From the cell containing the given text, extract its center point as (x, y) coordinate. 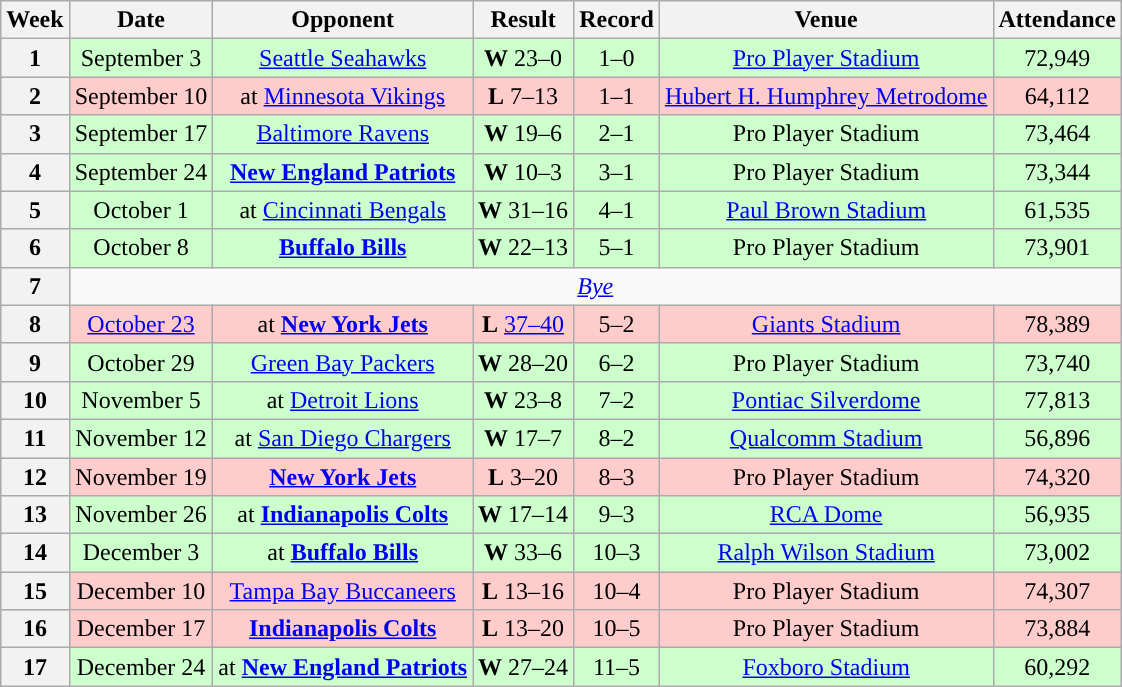
10 (35, 400)
9–3 (617, 515)
New England Patriots (343, 172)
73,344 (1057, 172)
December 3 (141, 553)
October 23 (141, 324)
Baltimore Ravens (343, 134)
Result (524, 20)
6–2 (617, 362)
7 (35, 286)
10–4 (617, 591)
Hubert H. Humphrey Metrodome (826, 96)
Indianapolis Colts (343, 629)
2 (35, 96)
3 (35, 134)
Pontiac Silverdome (826, 400)
4–1 (617, 210)
77,813 (1057, 400)
6 (35, 248)
September 3 (141, 58)
W 23–0 (524, 58)
W 17–14 (524, 515)
L 3–20 (524, 477)
W 33–6 (524, 553)
5–2 (617, 324)
Week (35, 20)
at Minnesota Vikings (343, 96)
56,896 (1057, 438)
Green Bay Packers (343, 362)
1–0 (617, 58)
Bye (595, 286)
1 (35, 58)
Attendance (1057, 20)
November 19 (141, 477)
11 (35, 438)
at Buffalo Bills (343, 553)
7–2 (617, 400)
W 28–20 (524, 362)
December 10 (141, 591)
at San Diego Chargers (343, 438)
9 (35, 362)
Tampa Bay Buccaneers (343, 591)
L 13–16 (524, 591)
1–1 (617, 96)
September 17 (141, 134)
September 24 (141, 172)
10–5 (617, 629)
72,949 (1057, 58)
Foxboro Stadium (826, 667)
Buffalo Bills (343, 248)
W 27–24 (524, 667)
5–1 (617, 248)
56,935 (1057, 515)
73,884 (1057, 629)
September 10 (141, 96)
Giants Stadium (826, 324)
October 29 (141, 362)
74,320 (1057, 477)
10–3 (617, 553)
W 22–13 (524, 248)
64,112 (1057, 96)
Record (617, 20)
13 (35, 515)
at Indianapolis Colts (343, 515)
October 8 (141, 248)
2–1 (617, 134)
8 (35, 324)
12 (35, 477)
78,389 (1057, 324)
60,292 (1057, 667)
December 17 (141, 629)
8–3 (617, 477)
Paul Brown Stadium (826, 210)
4 (35, 172)
October 1 (141, 210)
15 (35, 591)
61,535 (1057, 210)
at New England Patriots (343, 667)
Qualcomm Stadium (826, 438)
5 (35, 210)
L 7–13 (524, 96)
8–2 (617, 438)
W 19–6 (524, 134)
W 10–3 (524, 172)
Date (141, 20)
17 (35, 667)
74,307 (1057, 591)
New York Jets (343, 477)
L 37–40 (524, 324)
November 26 (141, 515)
December 24 (141, 667)
W 31–16 (524, 210)
RCA Dome (826, 515)
3–1 (617, 172)
73,464 (1057, 134)
73,901 (1057, 248)
73,002 (1057, 553)
Seattle Seahawks (343, 58)
at New York Jets (343, 324)
November 5 (141, 400)
73,740 (1057, 362)
Opponent (343, 20)
November 12 (141, 438)
L 13–20 (524, 629)
Venue (826, 20)
Ralph Wilson Stadium (826, 553)
at Cincinnati Bengals (343, 210)
16 (35, 629)
at Detroit Lions (343, 400)
W 23–8 (524, 400)
11–5 (617, 667)
W 17–7 (524, 438)
14 (35, 553)
